Search for the cell housing the specified text and yield its [x, y] center coordinate. 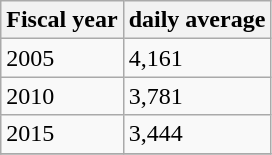
2010 [62, 96]
Fiscal year [62, 20]
3,444 [197, 134]
4,161 [197, 58]
daily average [197, 20]
3,781 [197, 96]
2005 [62, 58]
2015 [62, 134]
